Search for the cell housing the specified text and yield its [x, y] center coordinate. 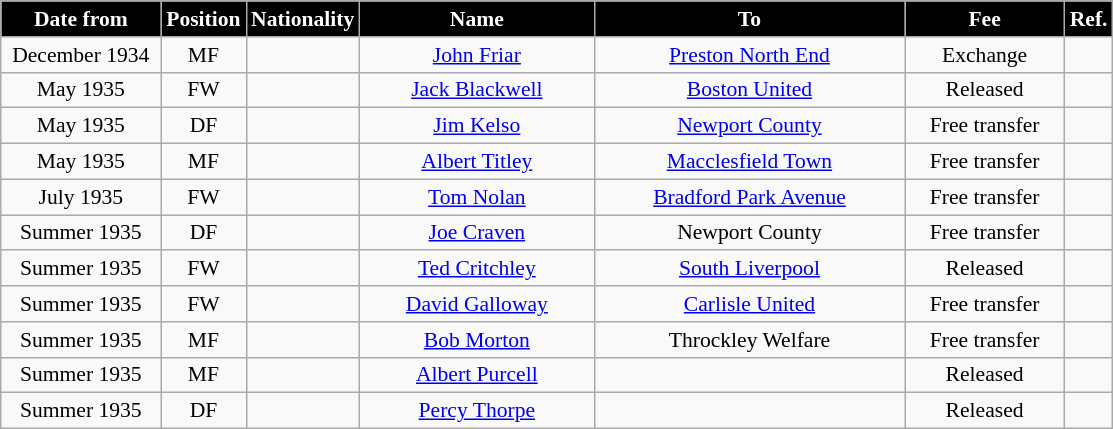
Joe Craven [476, 233]
Percy Thorpe [476, 411]
Albert Purcell [476, 375]
To [749, 19]
John Friar [476, 55]
South Liverpool [749, 269]
Albert Titley [476, 162]
Carlisle United [749, 304]
Throckley Welfare [749, 340]
Preston North End [749, 55]
David Galloway [476, 304]
Boston United [749, 90]
Ref. [1089, 19]
Fee [985, 19]
July 1935 [81, 197]
Ted Critchley [476, 269]
Date from [81, 19]
Nationality [302, 19]
Position [204, 19]
Jack Blackwell [476, 90]
Exchange [985, 55]
Bob Morton [476, 340]
Macclesfield Town [749, 162]
Jim Kelso [476, 126]
December 1934 [81, 55]
Tom Nolan [476, 197]
Name [476, 19]
Bradford Park Avenue [749, 197]
